Capture the cell that displays the provided text and extract its [X, Y] central coordinate. 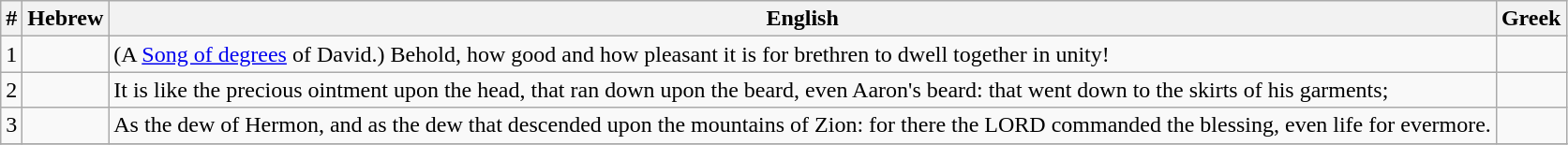
2 [11, 90]
Greek [1531, 19]
1 [11, 54]
English [802, 19]
It is like the precious ointment upon the head, that ran down upon the beard, even Aaron's beard: that went down to the skirts of his garments; [802, 90]
Hebrew [66, 19]
(A Song of degrees of David.) Behold, how good and how pleasant it is for brethren to dwell together in unity! [802, 54]
As the dew of Hermon, and as the dew that descended upon the mountains of Zion: for there the LORD commanded the blessing, even life for evermore. [802, 125]
3 [11, 125]
# [11, 19]
